Return the (x, y) coordinate for the center point of the cell that contains the specified text.  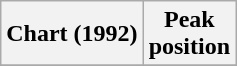
Chart (1992) (72, 34)
Peakposition (189, 34)
